Pinpoint the cell where the given text exists, returning its [x, y] midpoint coordinate. 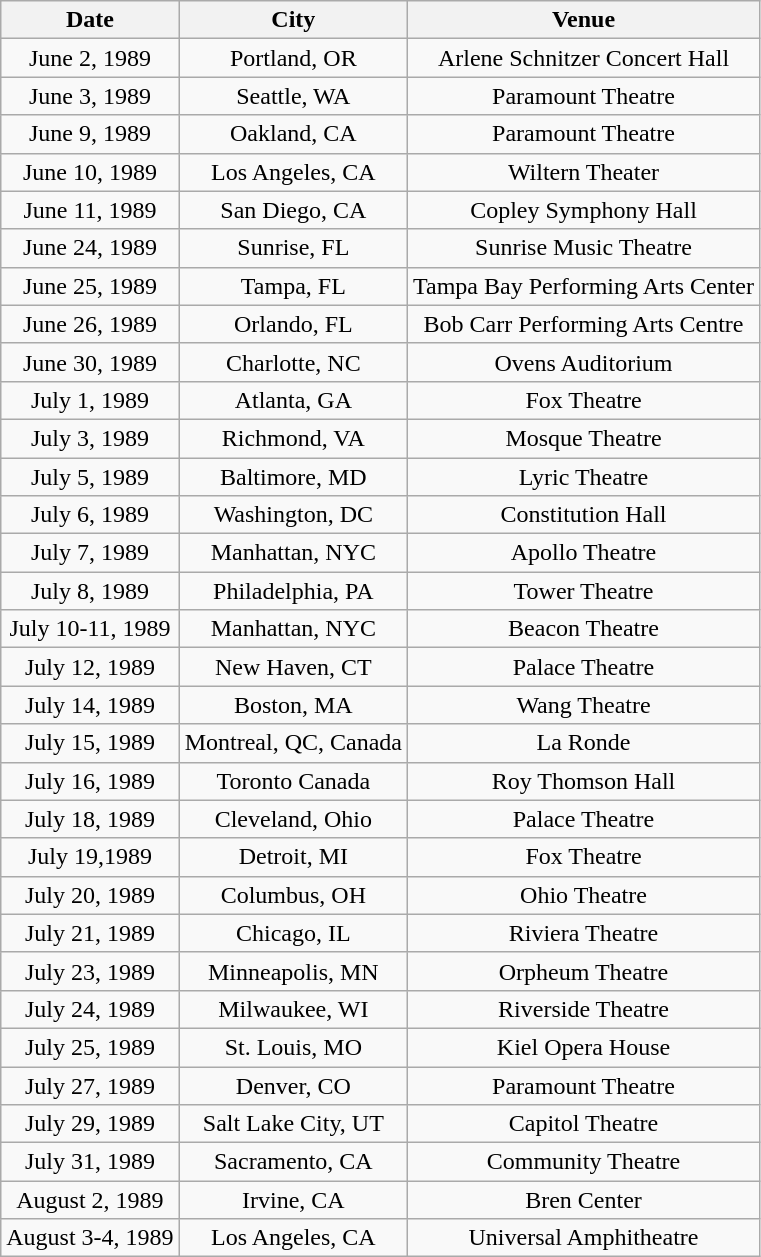
Ohio Theatre [584, 895]
Constitution Hall [584, 515]
San Diego, CA [293, 210]
July 3, 1989 [90, 438]
Bob Carr Performing Arts Centre [584, 324]
July 19,1989 [90, 857]
New Haven, CT [293, 667]
Wiltern Theater [584, 172]
June 11, 1989 [90, 210]
July 15, 1989 [90, 743]
Mosque Theatre [584, 438]
July 23, 1989 [90, 971]
July 7, 1989 [90, 553]
Portland, OR [293, 58]
Roy Thomson Hall [584, 781]
June 3, 1989 [90, 96]
July 5, 1989 [90, 477]
Wang Theatre [584, 705]
July 8, 1989 [90, 591]
Chicago, IL [293, 933]
July 10-11, 1989 [90, 629]
Orlando, FL [293, 324]
Philadelphia, PA [293, 591]
Tower Theatre [584, 591]
July 25, 1989 [90, 1047]
July 18, 1989 [90, 819]
Ovens Auditorium [584, 362]
July 20, 1989 [90, 895]
Date [90, 20]
Richmond, VA [293, 438]
Baltimore, MD [293, 477]
July 29, 1989 [90, 1124]
Sunrise, FL [293, 248]
La Ronde [584, 743]
June 30, 1989 [90, 362]
Apollo Theatre [584, 553]
July 14, 1989 [90, 705]
St. Louis, MO [293, 1047]
Venue [584, 20]
June 26, 1989 [90, 324]
Kiel Opera House [584, 1047]
Washington, DC [293, 515]
Milwaukee, WI [293, 1009]
Capitol Theatre [584, 1124]
June 24, 1989 [90, 248]
June 10, 1989 [90, 172]
Toronto Canada [293, 781]
Charlotte, NC [293, 362]
Tampa, FL [293, 286]
Copley Symphony Hall [584, 210]
August 2, 1989 [90, 1200]
Salt Lake City, UT [293, 1124]
July 1, 1989 [90, 400]
Riverside Theatre [584, 1009]
August 3-4, 1989 [90, 1238]
Boston, MA [293, 705]
Irvine, CA [293, 1200]
Riviera Theatre [584, 933]
Minneapolis, MN [293, 971]
July 31, 1989 [90, 1162]
Montreal, QC, Canada [293, 743]
Orpheum Theatre [584, 971]
Lyric Theatre [584, 477]
Denver, CO [293, 1085]
July 27, 1989 [90, 1085]
Bren Center [584, 1200]
July 12, 1989 [90, 667]
June 25, 1989 [90, 286]
Sunrise Music Theatre [584, 248]
Tampa Bay Performing Arts Center [584, 286]
June 9, 1989 [90, 134]
Atlanta, GA [293, 400]
July 6, 1989 [90, 515]
Beacon Theatre [584, 629]
July 21, 1989 [90, 933]
Universal Amphitheatre [584, 1238]
July 24, 1989 [90, 1009]
Community Theatre [584, 1162]
Columbus, OH [293, 895]
Detroit, MI [293, 857]
Sacramento, CA [293, 1162]
July 16, 1989 [90, 781]
Arlene Schnitzer Concert Hall [584, 58]
Seattle, WA [293, 96]
City [293, 20]
Cleveland, Ohio [293, 819]
Oakland, CA [293, 134]
June 2, 1989 [90, 58]
